Return the (x, y) coordinate for the center point of the cell that contains the specified text.  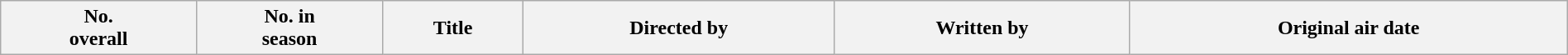
Original air date (1348, 28)
No.overall (99, 28)
Written by (982, 28)
Title (453, 28)
Directed by (678, 28)
No. inseason (289, 28)
